Return the [X, Y] coordinate for the center point of the cell that contains the specified text.  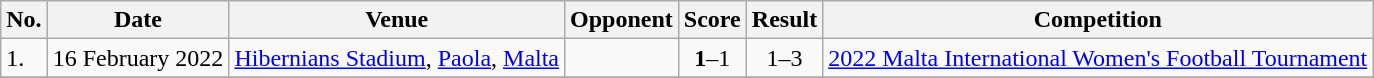
Competition [1098, 20]
Hibernians Stadium, Paola, Malta [397, 58]
Venue [397, 20]
Result [784, 20]
Score [712, 20]
Opponent [622, 20]
16 February 2022 [138, 58]
1. [24, 58]
1–3 [784, 58]
1–1 [712, 58]
2022 Malta International Women's Football Tournament [1098, 58]
No. [24, 20]
Date [138, 20]
